For the text-containing cell, return its midpoint in (X, Y) coordinate format. 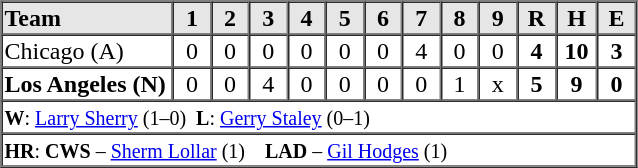
x (498, 84)
8 (459, 18)
H (576, 18)
Team (88, 18)
R (536, 18)
6 (383, 18)
2 (230, 18)
HR: CWS – Sherm Lollar (1) LAD – Gil Hodges (1) (319, 150)
E (616, 18)
Los Angeles (N) (88, 84)
W: Larry Sherry (1–0) L: Gerry Staley (0–1) (319, 116)
Chicago (A) (88, 50)
7 (421, 18)
10 (576, 50)
